Find where the given text appears and provide that cell's center as [X, Y] coordinate. 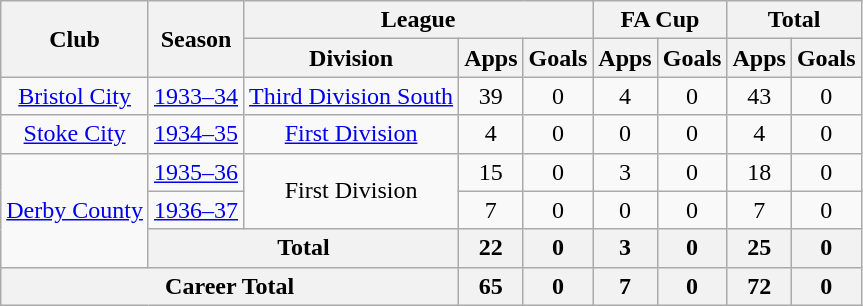
FA Cup [660, 20]
Stoke City [75, 134]
Division [352, 58]
1934–35 [196, 134]
25 [759, 248]
15 [491, 172]
Third Division South [352, 96]
Derby County [75, 210]
39 [491, 96]
Bristol City [75, 96]
1935–36 [196, 172]
1933–34 [196, 96]
Season [196, 39]
72 [759, 286]
League [418, 20]
18 [759, 172]
Career Total [230, 286]
Club [75, 39]
1936–37 [196, 210]
43 [759, 96]
22 [491, 248]
65 [491, 286]
